Capture the cell that displays the provided text and extract its (X, Y) central coordinate. 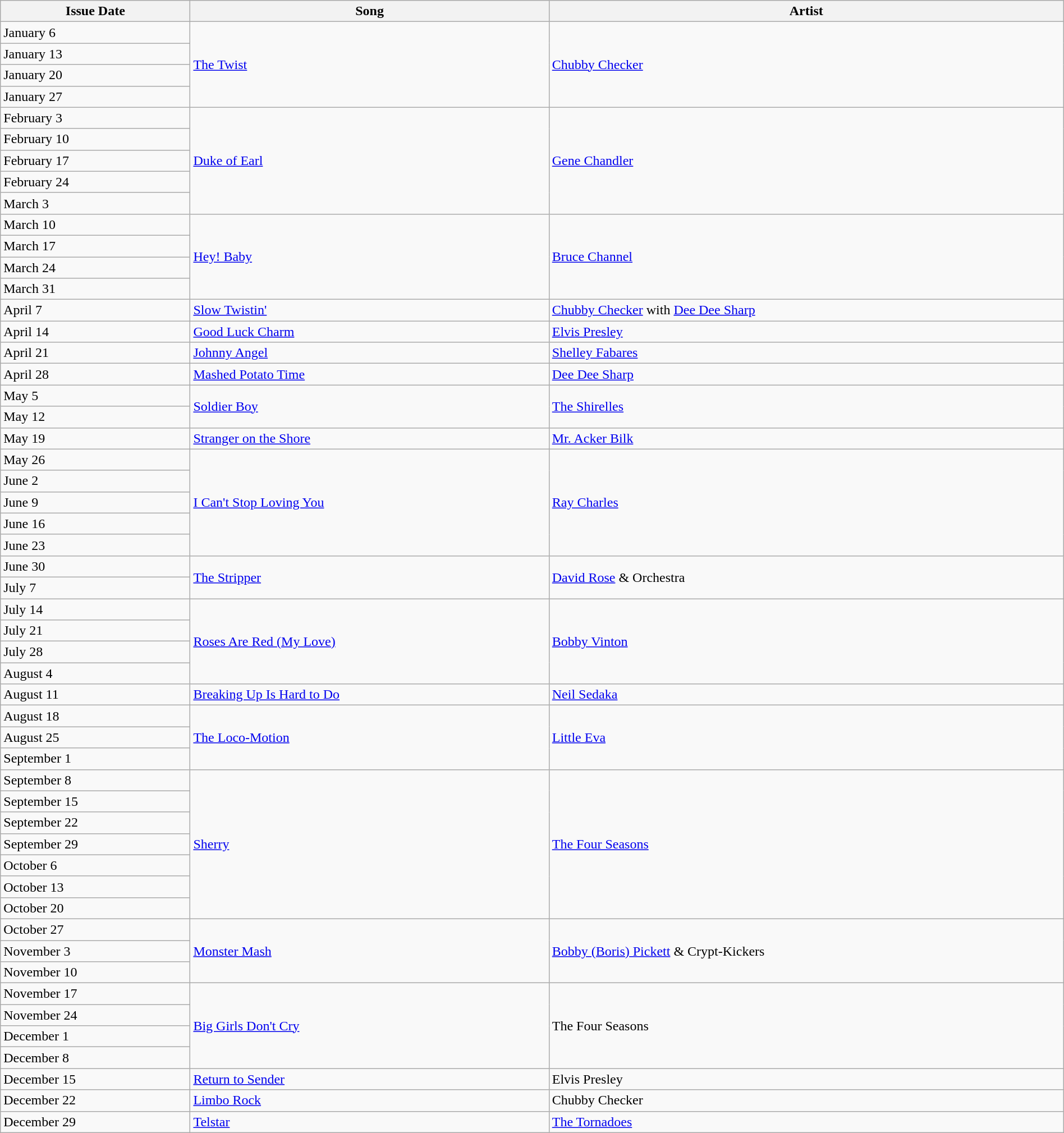
May 5 (95, 396)
March 3 (95, 203)
Slow Twistin' (369, 310)
December 29 (95, 1122)
December 22 (95, 1100)
Bruce Channel (806, 256)
July 21 (95, 631)
Hey! Baby (369, 256)
Big Girls Don't Cry (369, 1026)
July 28 (95, 652)
April 28 (95, 374)
Song (369, 11)
Monster Mash (369, 951)
November 3 (95, 951)
February 17 (95, 160)
March 24 (95, 268)
September 8 (95, 780)
Bobby Vinton (806, 641)
April 21 (95, 353)
Chubby Checker with Dee Dee Sharp (806, 310)
The Tornadoes (806, 1122)
Issue Date (95, 11)
June 2 (95, 481)
Artist (806, 11)
June 30 (95, 566)
Bobby (Boris) Pickett & Crypt-Kickers (806, 951)
August 11 (95, 695)
Neil Sedaka (806, 695)
July 14 (95, 609)
December 1 (95, 1036)
February 10 (95, 139)
Mr. Acker Bilk (806, 438)
November 17 (95, 994)
August 4 (95, 673)
Gene Chandler (806, 160)
January 13 (95, 54)
August 25 (95, 737)
June 16 (95, 524)
Duke of Earl (369, 160)
Good Luck Charm (369, 332)
Dee Dee Sharp (806, 374)
June 23 (95, 545)
July 7 (95, 588)
April 14 (95, 332)
Roses Are Red (My Love) (369, 641)
Shelley Fabares (806, 353)
Little Eva (806, 737)
February 3 (95, 118)
September 29 (95, 844)
The Twist (369, 65)
March 10 (95, 224)
March 17 (95, 246)
Soldier Boy (369, 406)
Johnny Angel (369, 353)
May 19 (95, 438)
Stranger on the Shore (369, 438)
May 26 (95, 460)
April 7 (95, 310)
January 6 (95, 33)
November 10 (95, 973)
January 20 (95, 75)
October 13 (95, 887)
Limbo Rock (369, 1100)
October 6 (95, 865)
June 9 (95, 502)
The Loco-Motion (369, 737)
September 15 (95, 801)
David Rose & Orchestra (806, 577)
January 27 (95, 97)
October 20 (95, 908)
February 24 (95, 182)
August 18 (95, 716)
Breaking Up Is Hard to Do (369, 695)
September 22 (95, 823)
May 12 (95, 417)
October 27 (95, 929)
Sherry (369, 844)
The Shirelles (806, 406)
Ray Charles (806, 502)
September 1 (95, 759)
Return to Sender (369, 1079)
I Can't Stop Loving You (369, 502)
The Stripper (369, 577)
March 31 (95, 289)
Telstar (369, 1122)
Mashed Potato Time (369, 374)
November 24 (95, 1015)
December 8 (95, 1058)
December 15 (95, 1079)
